Capture the cell that displays the provided text and extract its [X, Y] central coordinate. 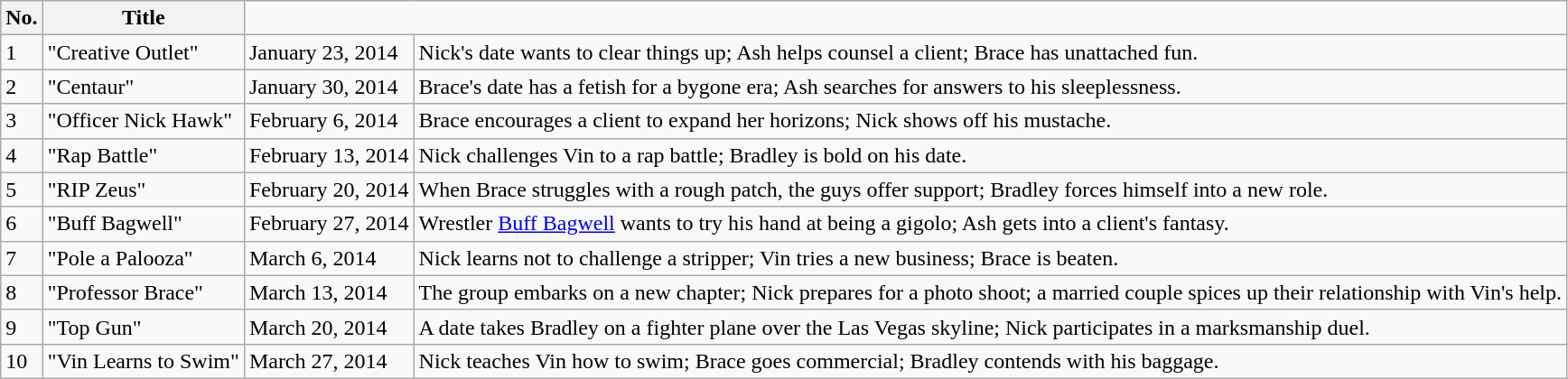
"Vin Learns to Swim" [143, 361]
A date takes Bradley on a fighter plane over the Las Vegas skyline; Nick participates in a marksmanship duel. [990, 327]
"Centaur" [143, 87]
Brace encourages a client to expand her horizons; Nick shows off his mustache. [990, 121]
March 20, 2014 [329, 327]
6 [22, 224]
9 [22, 327]
5 [22, 189]
3 [22, 121]
January 23, 2014 [329, 52]
March 13, 2014 [329, 292]
Title [143, 18]
"Creative Outlet" [143, 52]
Brace's date has a fetish for a bygone era; Ash searches for answers to his sleeplessness. [990, 87]
Wrestler Buff Bagwell wants to try his hand at being a gigolo; Ash gets into a client's fantasy. [990, 224]
February 20, 2014 [329, 189]
February 13, 2014 [329, 155]
1 [22, 52]
"Buff Bagwell" [143, 224]
When Brace struggles with a rough patch, the guys offer support; Bradley forces himself into a new role. [990, 189]
2 [22, 87]
No. [22, 18]
10 [22, 361]
7 [22, 258]
"Professor Brace" [143, 292]
February 27, 2014 [329, 224]
"RIP Zeus" [143, 189]
The group embarks on a new chapter; Nick prepares for a photo shoot; a married couple spices up their relationship with Vin's help. [990, 292]
"Rap Battle" [143, 155]
March 27, 2014 [329, 361]
8 [22, 292]
February 6, 2014 [329, 121]
Nick challenges Vin to a rap battle; Bradley is bold on his date. [990, 155]
Nick teaches Vin how to swim; Brace goes commercial; Bradley contends with his baggage. [990, 361]
March 6, 2014 [329, 258]
"Officer Nick Hawk" [143, 121]
"Pole a Palooza" [143, 258]
"Top Gun" [143, 327]
4 [22, 155]
Nick's date wants to clear things up; Ash helps counsel a client; Brace has unattached fun. [990, 52]
Nick learns not to challenge a stripper; Vin tries a new business; Brace is beaten. [990, 258]
January 30, 2014 [329, 87]
